Detect which cell encompasses the target text, then output its (x, y) center coordinate. 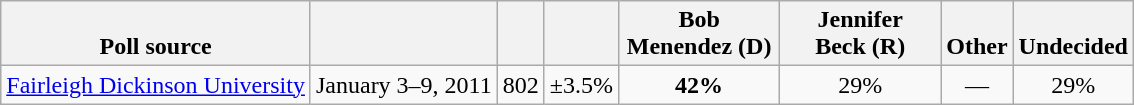
±3.5% (581, 85)
42% (700, 85)
Fairleigh Dickinson University (156, 85)
Undecided (1073, 34)
JenniferBeck (R) (860, 34)
— (977, 85)
January 3–9, 2011 (404, 85)
Other (977, 34)
Poll source (156, 34)
802 (520, 85)
BobMenendez (D) (700, 34)
